Scan for the cell matching the given text and deliver its (x, y) coordinate at center. 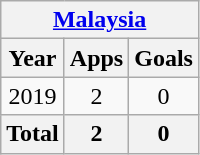
Apps (96, 58)
Malaysia (100, 20)
Total (33, 134)
Year (33, 58)
2019 (33, 96)
Goals (164, 58)
